From the cell containing the given text, extract its center point as (X, Y) coordinate. 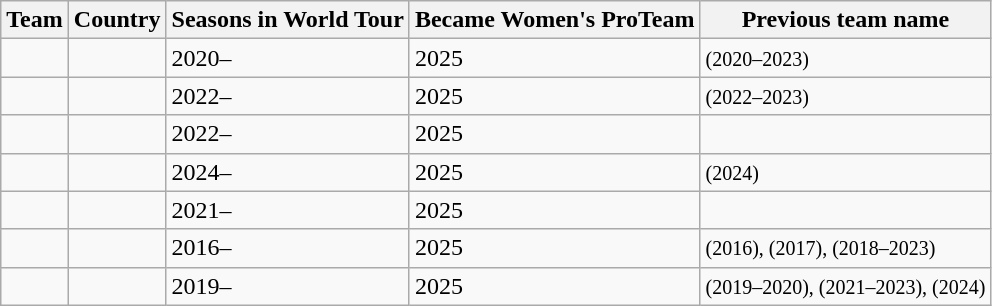
Became Women's ProTeam (554, 20)
2020– (288, 58)
(2024) (846, 172)
Team (35, 20)
2019– (288, 286)
2021– (288, 210)
2016– (288, 248)
(2019–2020), (2021–2023), (2024) (846, 286)
(2020–2023) (846, 58)
Previous team name (846, 20)
2024– (288, 172)
Seasons in World Tour (288, 20)
(2016), (2017), (2018–2023) (846, 248)
Country (117, 20)
(2022–2023) (846, 96)
